Return [X, Y] of the center of cell containing provided text 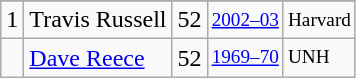
2002–03 [245, 20]
1969–70 [245, 58]
UNH [319, 58]
Dave Reece [98, 58]
1 [12, 20]
Travis Russell [98, 20]
Harvard [319, 20]
